Locate the cell with the specified text and output its (X, Y) center coordinate. 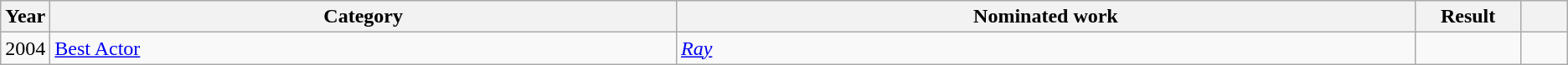
Result (1467, 17)
Nominated work (1046, 17)
Best Actor (364, 48)
Category (364, 17)
Year (25, 17)
Ray (1046, 48)
2004 (25, 48)
